Output the [x, y] coordinate of the center of the cell containing the given text.  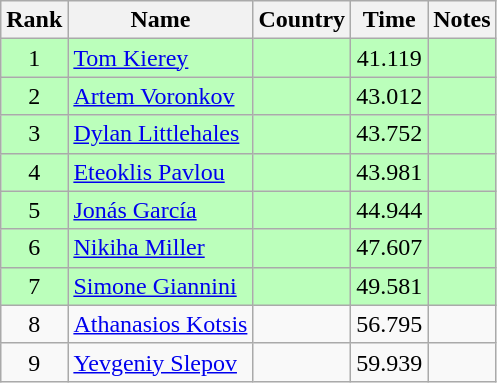
56.795 [390, 324]
3 [34, 134]
41.119 [390, 58]
5 [34, 210]
43.981 [390, 172]
59.939 [390, 362]
Nikiha Miller [160, 248]
47.607 [390, 248]
9 [34, 362]
Jonás García [160, 210]
Tom Kierey [160, 58]
49.581 [390, 286]
Time [390, 20]
Name [160, 20]
Eteoklis Pavlou [160, 172]
Simone Giannini [160, 286]
43.752 [390, 134]
Yevgeniy Slepov [160, 362]
Rank [34, 20]
2 [34, 96]
Notes [462, 20]
6 [34, 248]
4 [34, 172]
Dylan Littlehales [160, 134]
Country [302, 20]
1 [34, 58]
43.012 [390, 96]
8 [34, 324]
44.944 [390, 210]
Athanasios Kotsis [160, 324]
7 [34, 286]
Artem Voronkov [160, 96]
